Extract the (X, Y) coordinate from the center of the cell holding the provided text.  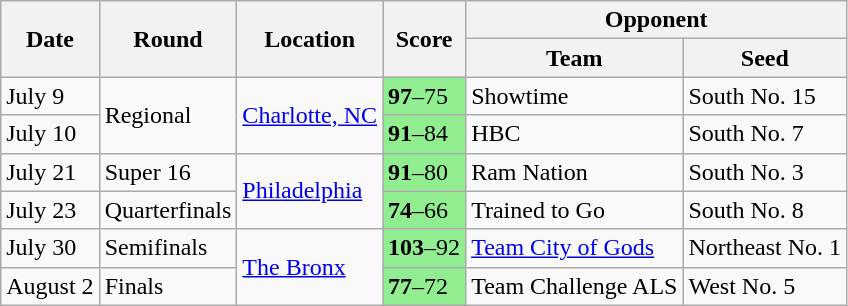
Round (168, 39)
The Bronx (310, 267)
Date (50, 39)
Regional (168, 115)
77–72 (424, 286)
July 23 (50, 210)
Philadelphia (310, 191)
July 9 (50, 96)
Trained to Go (574, 210)
91–80 (424, 172)
Charlotte, NC (310, 115)
July 30 (50, 248)
Ram Nation (574, 172)
West No. 5 (765, 286)
Location (310, 39)
Semifinals (168, 248)
South No. 3 (765, 172)
Finals (168, 286)
August 2 (50, 286)
South No. 15 (765, 96)
91–84 (424, 134)
Team City of Gods (574, 248)
Quarterfinals (168, 210)
Northeast No. 1 (765, 248)
South No. 7 (765, 134)
Team (574, 58)
July 10 (50, 134)
103–92 (424, 248)
Score (424, 39)
HBC (574, 134)
97–75 (424, 96)
Team Challenge ALS (574, 286)
Seed (765, 58)
South No. 8 (765, 210)
Super 16 (168, 172)
74–66 (424, 210)
Opponent (656, 20)
July 21 (50, 172)
Showtime (574, 96)
